Pinpoint the cell where the given text exists, returning its [x, y] midpoint coordinate. 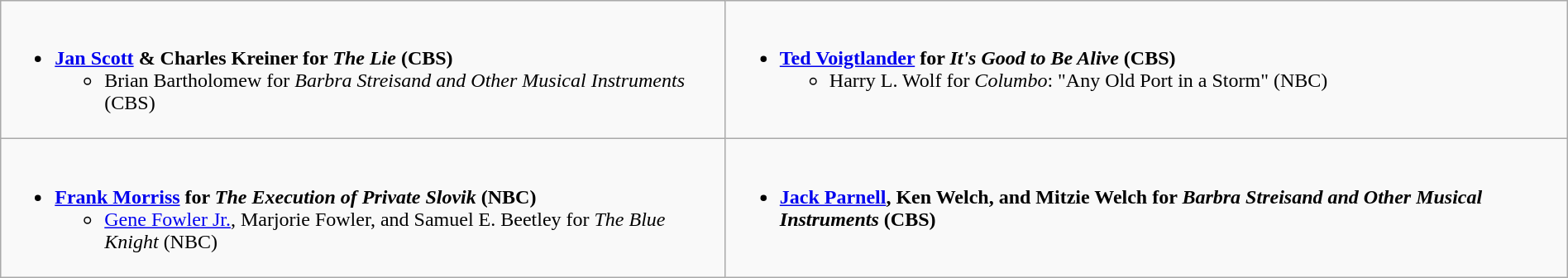
Jan Scott & Charles Kreiner for The Lie (CBS)Brian Bartholomew for Barbra Streisand and Other Musical Instruments (CBS) [364, 69]
Frank Morriss for The Execution of Private Slovik (NBC)Gene Fowler Jr., Marjorie Fowler, and Samuel E. Beetley for The Blue Knight (NBC) [364, 208]
Ted Voigtlander for It's Good to Be Alive (CBS)Harry L. Wolf for Columbo: "Any Old Port in a Storm" (NBC) [1146, 69]
Jack Parnell, Ken Welch, and Mitzie Welch for Barbra Streisand and Other Musical Instruments (CBS) [1146, 208]
